From the cell containing the given text, extract its center point as [X, Y] coordinate. 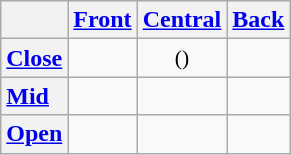
Central [182, 20]
() [182, 58]
Open [34, 134]
Mid [34, 96]
Back [258, 20]
Front [102, 20]
Close [34, 58]
